Capture the cell that displays the provided text and extract its [x, y] central coordinate. 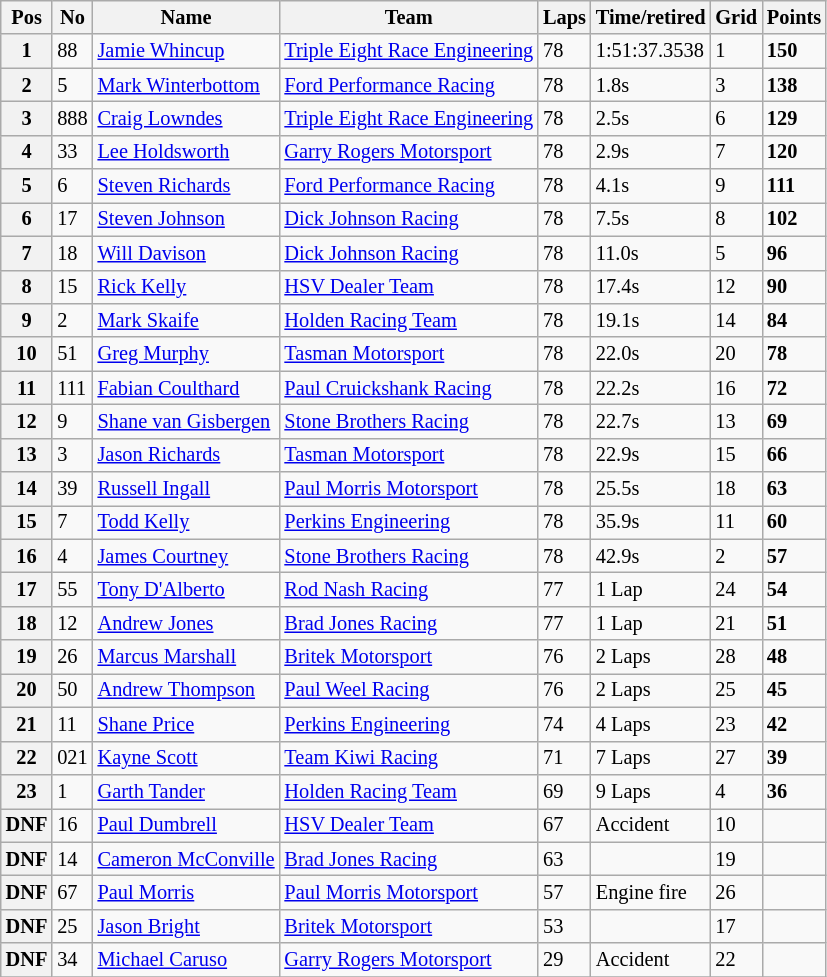
54 [794, 589]
33 [72, 152]
1:51:37.3538 [651, 51]
4 Laps [651, 724]
25.5s [651, 489]
Cameron McConville [186, 859]
24 [736, 589]
Grid [736, 17]
Time/retired [651, 17]
71 [564, 758]
Kayne Scott [186, 758]
22.9s [651, 455]
9 Laps [651, 791]
22.7s [651, 421]
Andrew Thompson [186, 690]
150 [794, 51]
Paul Cruickshank Racing [408, 388]
Mark Skaife [186, 320]
Jason Richards [186, 455]
22.2s [651, 388]
72 [794, 388]
60 [794, 522]
Greg Murphy [186, 354]
28 [736, 657]
Shane Price [186, 724]
Michael Caruso [186, 960]
021 [72, 758]
Paul Morris [186, 892]
Paul Dumbrell [186, 825]
129 [794, 118]
Will Davison [186, 253]
34 [72, 960]
96 [794, 253]
35.9s [651, 522]
Points [794, 17]
7.5s [651, 219]
Shane van Gisbergen [186, 421]
2.5s [651, 118]
66 [794, 455]
Andrew Jones [186, 623]
42.9s [651, 556]
50 [72, 690]
74 [564, 724]
2.9s [651, 152]
Fabian Coulthard [186, 388]
Craig Lowndes [186, 118]
Mark Winterbottom [186, 85]
42 [794, 724]
Jamie Whincup [186, 51]
19.1s [651, 320]
Garth Tander [186, 791]
1.8s [651, 85]
11.0s [651, 253]
Team [408, 17]
90 [794, 287]
Lee Holdsworth [186, 152]
36 [794, 791]
4.1s [651, 186]
James Courtney [186, 556]
27 [736, 758]
Pos [27, 17]
888 [72, 118]
48 [794, 657]
84 [794, 320]
102 [794, 219]
88 [72, 51]
Steven Richards [186, 186]
Team Kiwi Racing [408, 758]
Russell Ingall [186, 489]
Marcus Marshall [186, 657]
Laps [564, 17]
55 [72, 589]
138 [794, 85]
45 [794, 690]
7 Laps [651, 758]
Steven Johnson [186, 219]
29 [564, 960]
Tony D'Alberto [186, 589]
Name [186, 17]
17.4s [651, 287]
53 [564, 926]
Engine fire [651, 892]
Jason Bright [186, 926]
Rick Kelly [186, 287]
Paul Weel Racing [408, 690]
120 [794, 152]
Todd Kelly [186, 522]
22.0s [651, 354]
No [72, 17]
Rod Nash Racing [408, 589]
